Determine the (X, Y) coordinate at the center of the cell enclosing the given text.  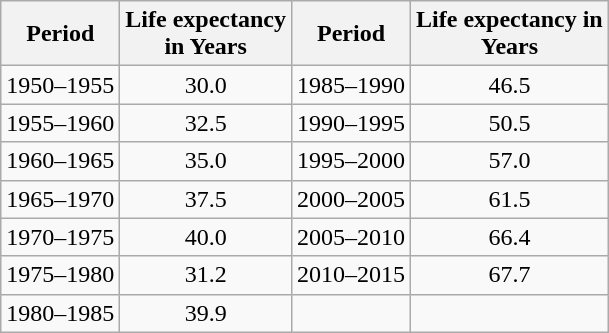
61.5 (510, 199)
1985–1990 (350, 85)
57.0 (510, 161)
46.5 (510, 85)
1980–1985 (60, 313)
37.5 (206, 199)
67.7 (510, 275)
66.4 (510, 237)
1975–1980 (60, 275)
2005–2010 (350, 237)
Life expectancy inYears (510, 34)
1950–1955 (60, 85)
1960–1965 (60, 161)
50.5 (510, 123)
1995–2000 (350, 161)
1970–1975 (60, 237)
2000–2005 (350, 199)
1965–1970 (60, 199)
40.0 (206, 237)
2010–2015 (350, 275)
1990–1995 (350, 123)
32.5 (206, 123)
Life expectancy in Years (206, 34)
1955–1960 (60, 123)
39.9 (206, 313)
30.0 (206, 85)
35.0 (206, 161)
31.2 (206, 275)
